For the text-containing cell, return its midpoint in (X, Y) coordinate format. 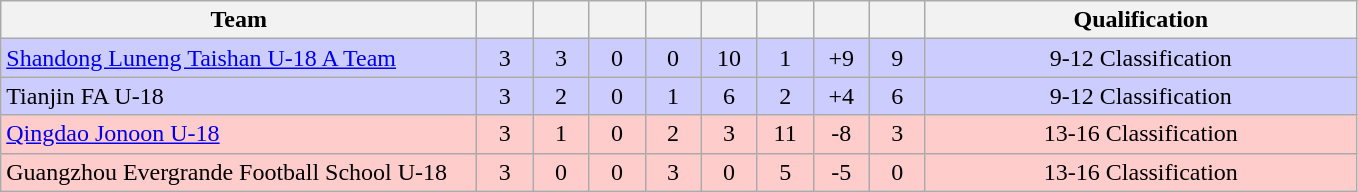
Shandong Luneng Taishan U-18 A Team (239, 58)
Qualification (1140, 20)
11 (785, 134)
5 (785, 172)
-8 (841, 134)
+9 (841, 58)
Qingdao Jonoon U-18 (239, 134)
-5 (841, 172)
9 (897, 58)
Team (239, 20)
Guangzhou Evergrande Football School U-18 (239, 172)
+4 (841, 96)
Tianjin FA U-18 (239, 96)
10 (729, 58)
